From the cell containing the given text, extract its center point as (X, Y) coordinate. 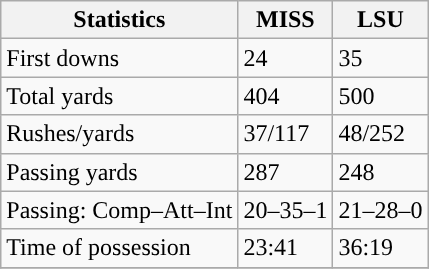
36:19 (380, 248)
First downs (120, 58)
35 (380, 58)
404 (286, 96)
248 (380, 172)
LSU (380, 20)
21–28–0 (380, 210)
Statistics (120, 20)
37/117 (286, 134)
20–35–1 (286, 210)
Passing yards (120, 172)
24 (286, 58)
MISS (286, 20)
Total yards (120, 96)
48/252 (380, 134)
Passing: Comp–Att–Int (120, 210)
287 (286, 172)
500 (380, 96)
Time of possession (120, 248)
23:41 (286, 248)
Rushes/yards (120, 134)
